Search for the cell housing the specified text and yield its [x, y] center coordinate. 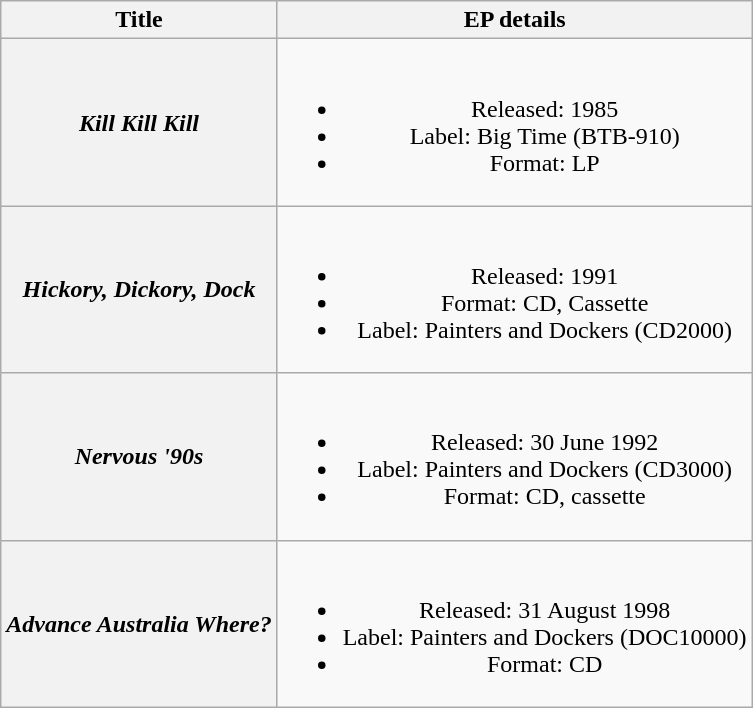
Nervous '90s [139, 456]
EP details [514, 20]
Released: 1985Label: Big Time (BTB-910)Format: LP [514, 122]
Released: 30 June 1992Label: Painters and Dockers (CD3000)Format: CD, cassette [514, 456]
Title [139, 20]
Advance Australia Where? [139, 624]
Hickory, Dickory, Dock [139, 290]
Released: 1991Format: CD, CassetteLabel: Painters and Dockers (CD2000) [514, 290]
Kill Kill Kill [139, 122]
Released: 31 August 1998Label: Painters and Dockers (DOC10000)Format: CD [514, 624]
